From the cell containing the given text, extract its center point as [x, y] coordinate. 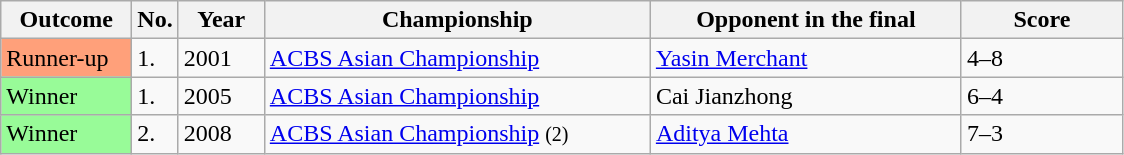
Aditya Mehta [806, 134]
Score [1042, 20]
6–4 [1042, 96]
7–3 [1042, 134]
No. [155, 20]
2008 [221, 134]
Opponent in the final [806, 20]
Yasin Merchant [806, 58]
2. [155, 134]
2005 [221, 96]
Championship [457, 20]
4–8 [1042, 58]
Outcome [66, 20]
Cai Jianzhong [806, 96]
Year [221, 20]
Runner-up [66, 58]
2001 [221, 58]
ACBS Asian Championship (2) [457, 134]
